For the text-containing cell, return its midpoint in (X, Y) coordinate format. 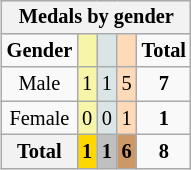
5 (127, 84)
8 (164, 152)
Medals by gender (96, 17)
Gender (40, 51)
Female (40, 118)
7 (164, 84)
Male (40, 84)
6 (127, 152)
